Return (x, y) of the center of cell containing provided text 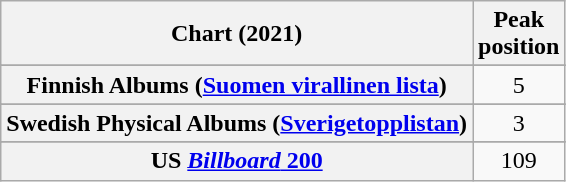
5 (519, 85)
3 (519, 123)
Peakposition (519, 34)
Swedish Physical Albums (Sverigetopplistan) (237, 123)
109 (519, 161)
Chart (2021) (237, 34)
US Billboard 200 (237, 161)
Finnish Albums (Suomen virallinen lista) (237, 85)
